Capture the cell that displays the provided text and extract its (X, Y) central coordinate. 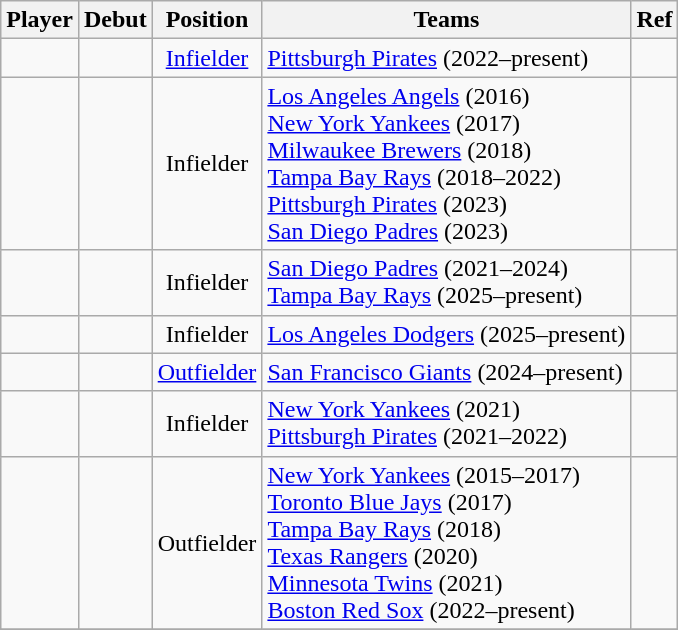
San Diego Padres (2021–2024)Tampa Bay Rays (2025–present) (446, 282)
Los Angeles Angels (2016)New York Yankees (2017)Milwaukee Brewers (2018)Tampa Bay Rays (2018–2022)Pittsburgh Pirates (2023)San Diego Padres (2023) (446, 164)
Ref (654, 20)
Player (40, 20)
San Francisco Giants (2024–present) (446, 372)
Position (207, 20)
New York Yankees (2015–2017)Toronto Blue Jays (2017)Tampa Bay Rays (2018)Texas Rangers (2020)Minnesota Twins (2021)Boston Red Sox (2022–present) (446, 542)
Pittsburgh Pirates (2022–present) (446, 58)
Teams (446, 20)
Debut (115, 20)
Los Angeles Dodgers (2025–present) (446, 334)
New York Yankees (2021)Pittsburgh Pirates (2021–2022) (446, 424)
